Pinpoint the cell where the given text exists, returning its [x, y] midpoint coordinate. 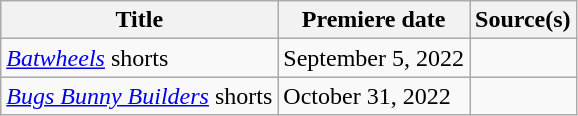
Title [140, 20]
Premiere date [374, 20]
October 31, 2022 [374, 96]
Batwheels shorts [140, 58]
Bugs Bunny Builders shorts [140, 96]
Source(s) [524, 20]
September 5, 2022 [374, 58]
